Determine the (x, y) coordinate at the center of the cell enclosing the given text.  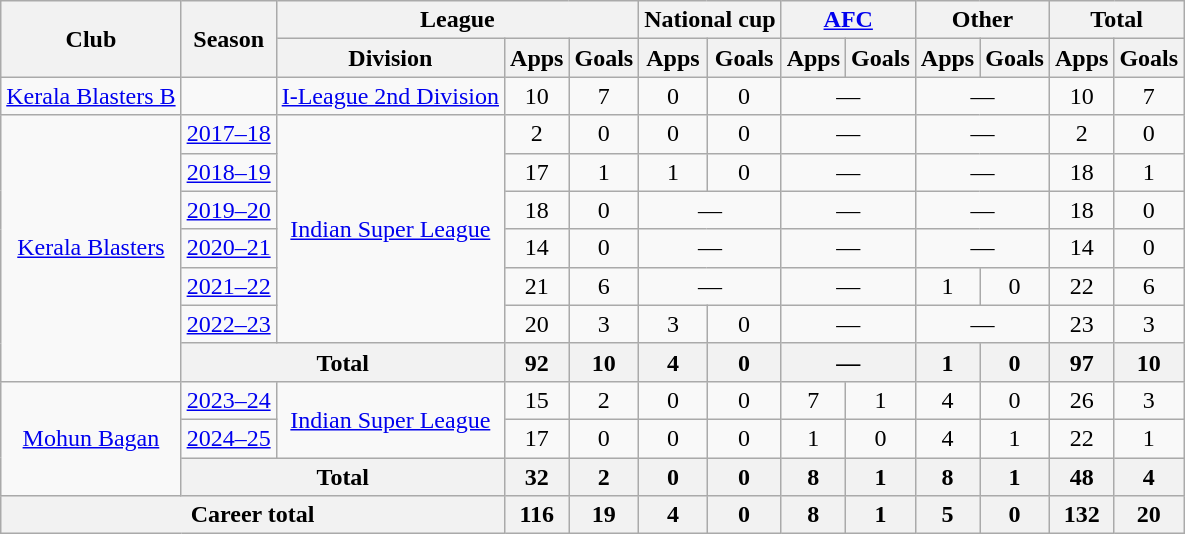
2024–25 (228, 438)
Mohun Bagan (91, 438)
I-League 2nd Division (390, 96)
2020–21 (228, 248)
2018–19 (228, 172)
National cup (710, 20)
19 (604, 515)
Career total (253, 515)
Other (982, 20)
5 (947, 515)
92 (537, 362)
132 (1081, 515)
League (458, 20)
26 (1081, 400)
AFC (848, 20)
Kerala Blasters (91, 248)
Kerala Blasters B (91, 96)
2017–18 (228, 134)
116 (537, 515)
2019–20 (228, 210)
32 (537, 477)
2023–24 (228, 400)
2021–22 (228, 286)
21 (537, 286)
97 (1081, 362)
Season (228, 39)
23 (1081, 324)
48 (1081, 477)
Division (390, 58)
Club (91, 39)
15 (537, 400)
2022–23 (228, 324)
